Return the [X, Y] coordinate for the center point of the cell that contains the specified text.  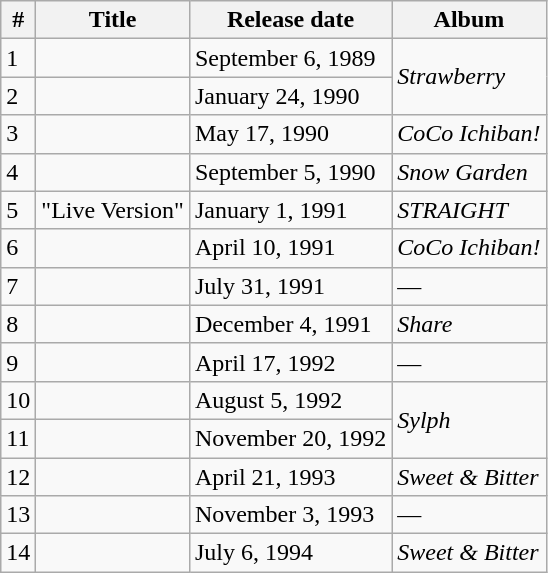
STRAIGHT [469, 210]
September 5, 1990 [290, 172]
2 [18, 96]
14 [18, 553]
Sylph [469, 419]
September 6, 1989 [290, 58]
"Live Version" [113, 210]
Release date [290, 20]
10 [18, 400]
5 [18, 210]
Strawberry [469, 77]
April 10, 1991 [290, 248]
9 [18, 362]
November 3, 1993 [290, 515]
# [18, 20]
April 17, 1992 [290, 362]
May 17, 1990 [290, 134]
6 [18, 248]
Share [469, 324]
12 [18, 477]
4 [18, 172]
November 20, 1992 [290, 438]
Snow Garden [469, 172]
7 [18, 286]
11 [18, 438]
13 [18, 515]
Album [469, 20]
Title [113, 20]
January 24, 1990 [290, 96]
8 [18, 324]
August 5, 1992 [290, 400]
April 21, 1993 [290, 477]
July 6, 1994 [290, 553]
1 [18, 58]
July 31, 1991 [290, 286]
December 4, 1991 [290, 324]
3 [18, 134]
January 1, 1991 [290, 210]
